Pinpoint the cell where the given text exists, returning its [x, y] midpoint coordinate. 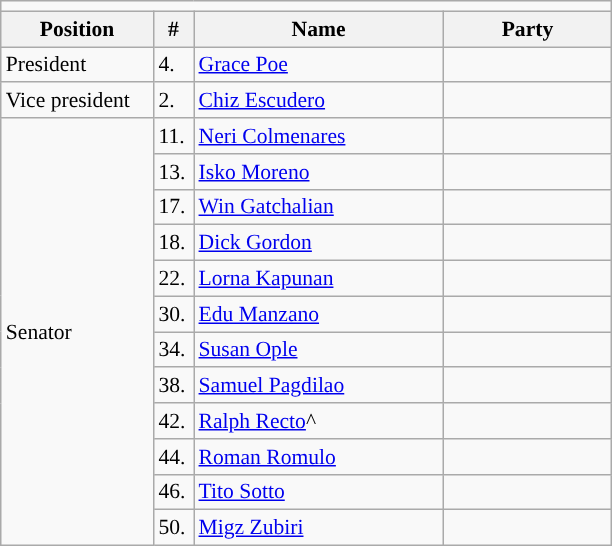
Senator [78, 332]
Chiz Escudero [319, 101]
Party [528, 29]
Susan Ople [319, 350]
Position [78, 29]
18. [173, 243]
4. [173, 65]
50. [173, 528]
President [78, 65]
46. [173, 492]
Edu Manzano [319, 314]
17. [173, 207]
30. [173, 314]
Isko Moreno [319, 172]
42. [173, 421]
Dick Gordon [319, 243]
2. [173, 101]
Vice president [78, 101]
38. [173, 386]
11. [173, 136]
Tito Sotto [319, 492]
22. [173, 279]
Name [319, 29]
Win Gatchalian [319, 207]
# [173, 29]
34. [173, 350]
13. [173, 172]
44. [173, 457]
Roman Romulo [319, 457]
Ralph Recto^ [319, 421]
Lorna Kapunan [319, 279]
Neri Colmenares [319, 136]
Migz Zubiri [319, 528]
Samuel Pagdilao [319, 386]
Grace Poe [319, 65]
